Capture the cell that displays the provided text and extract its [X, Y] central coordinate. 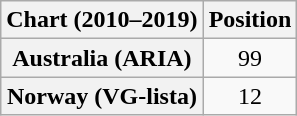
Chart (2010–2019) [102, 20]
99 [250, 58]
12 [250, 96]
Norway (VG-lista) [102, 96]
Australia (ARIA) [102, 58]
Position [250, 20]
